Provide the (x, y) coordinate of the cell's center where the given text is located.  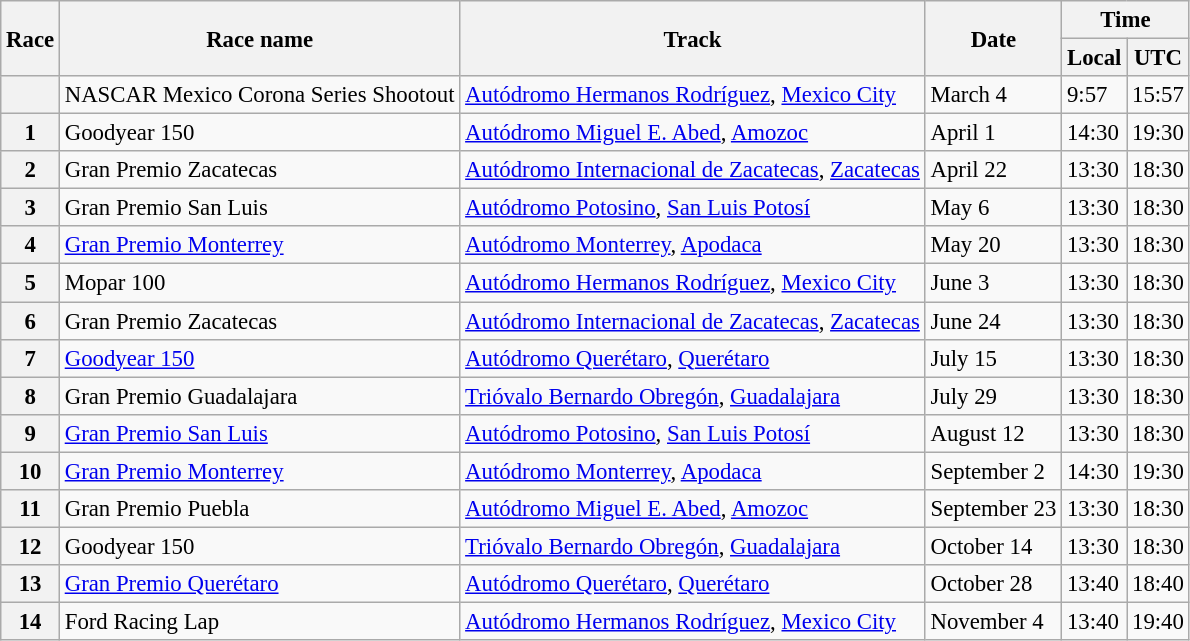
10 (30, 471)
June 24 (993, 321)
2 (30, 170)
August 12 (993, 433)
Race (30, 38)
March 4 (993, 95)
Gran Premio Querétaro (259, 584)
September 23 (993, 509)
Gran Premio Guadalajara (259, 396)
15:57 (1158, 95)
Date (993, 38)
3 (30, 208)
6 (30, 321)
July 15 (993, 358)
Local (1094, 58)
9:57 (1094, 95)
April 22 (993, 170)
NASCAR Mexico Corona Series Shootout (259, 95)
May 6 (993, 208)
12 (30, 546)
Race name (259, 38)
4 (30, 245)
13 (30, 584)
Track (692, 38)
Gran Premio Puebla (259, 509)
5 (30, 283)
June 3 (993, 283)
UTC (1158, 58)
11 (30, 509)
October 14 (993, 546)
8 (30, 396)
14 (30, 621)
9 (30, 433)
September 2 (993, 471)
July 29 (993, 396)
7 (30, 358)
18:40 (1158, 584)
Ford Racing Lap (259, 621)
October 28 (993, 584)
1 (30, 133)
Time (1126, 20)
Mopar 100 (259, 283)
November 4 (993, 621)
April 1 (993, 133)
May 20 (993, 245)
19:40 (1158, 621)
